Identify which cell holds the provided text, then report its (X, Y) central coordinate. 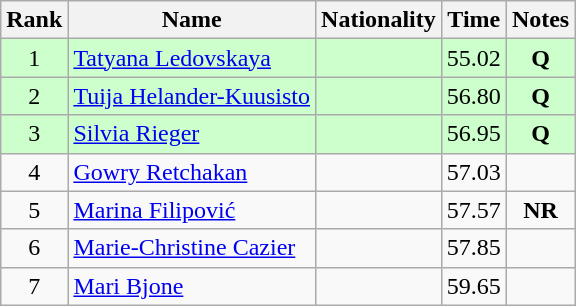
Marie-Christine Cazier (192, 248)
Name (192, 20)
Marina Filipović (192, 210)
57.57 (474, 210)
Rank (34, 20)
56.80 (474, 96)
1 (34, 58)
4 (34, 172)
Nationality (379, 20)
55.02 (474, 58)
56.95 (474, 134)
Tuija Helander-Kuusisto (192, 96)
5 (34, 210)
Notes (540, 20)
Tatyana Ledovskaya (192, 58)
2 (34, 96)
7 (34, 286)
57.85 (474, 248)
Time (474, 20)
NR (540, 210)
6 (34, 248)
Silvia Rieger (192, 134)
Gowry Retchakan (192, 172)
3 (34, 134)
Mari Bjone (192, 286)
59.65 (474, 286)
57.03 (474, 172)
